Scan for the cell matching the given text and deliver its [X, Y] coordinate at center. 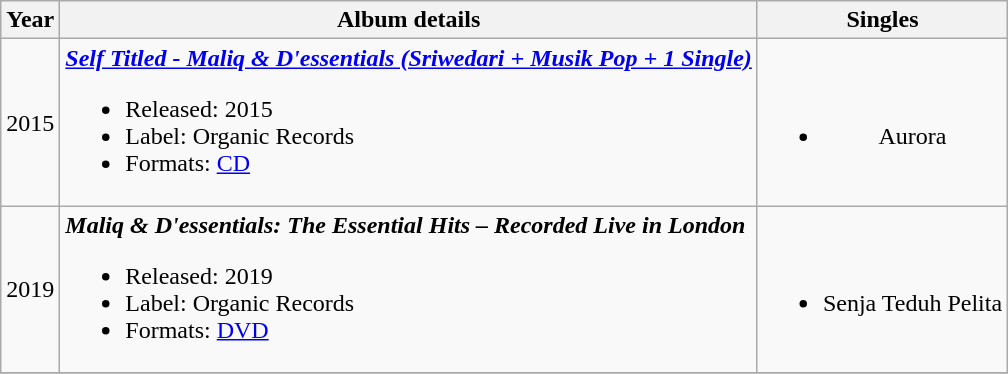
Maliq & D'essentials: The Essential Hits – Recorded Live in LondonReleased: 2019Label: Organic RecordsFormats: DVD [409, 290]
Aurora [882, 122]
Album details [409, 20]
Singles [882, 20]
2019 [30, 290]
Year [30, 20]
Self Titled - Maliq & D'essentials (Sriwedari + Musik Pop + 1 Single)Released: 2015Label: Organic RecordsFormats: CD [409, 122]
Senja Teduh Pelita [882, 290]
2015 [30, 122]
